Scan for the cell matching the given text and deliver its [x, y] coordinate at center. 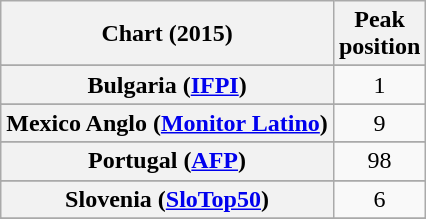
Portugal (AFP) [168, 161]
6 [379, 199]
1 [379, 85]
Chart (2015) [168, 34]
Mexico Anglo (Monitor Latino) [168, 123]
Bulgaria (IFPI) [168, 85]
98 [379, 161]
9 [379, 123]
Slovenia (SloTop50) [168, 199]
Peakposition [379, 34]
